Pinpoint the cell where the given text exists, returning its (x, y) midpoint coordinate. 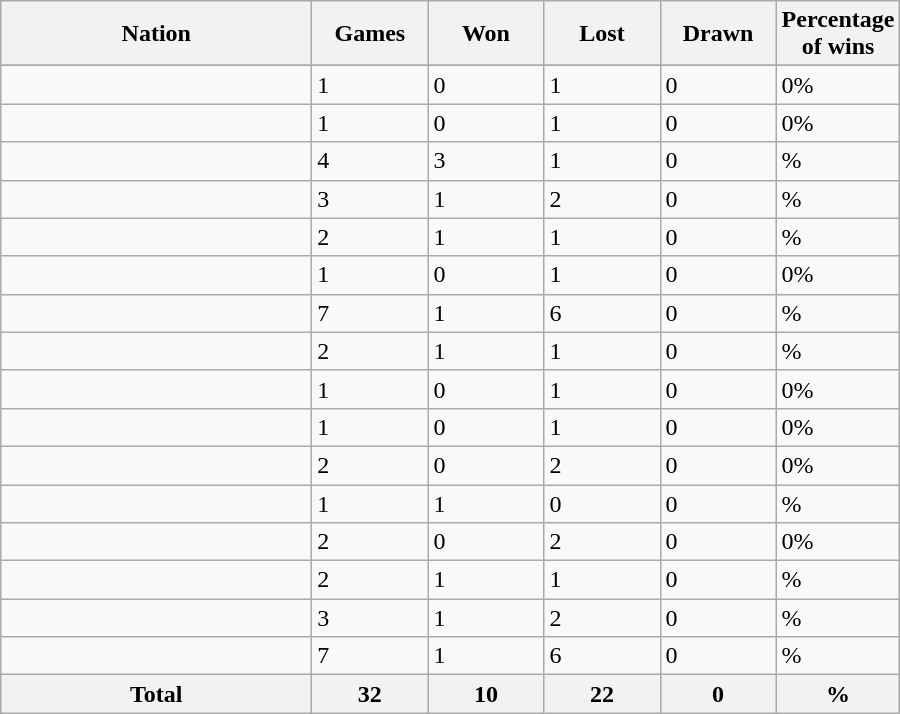
22 (602, 694)
Percentage of wins (838, 34)
Games (370, 34)
Won (486, 34)
Total (156, 694)
4 (370, 161)
Lost (602, 34)
10 (486, 694)
32 (370, 694)
Nation (156, 34)
Drawn (718, 34)
